Detect which cell encompasses the target text, then output its [X, Y] center coordinate. 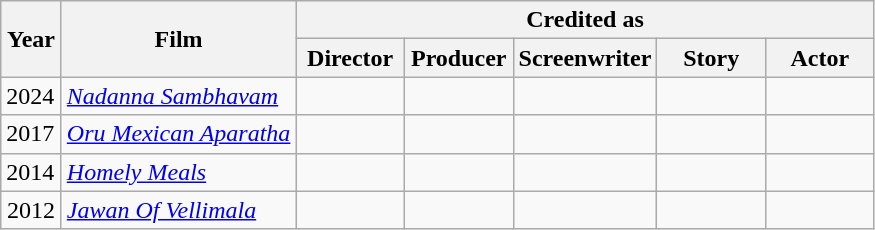
Screenwriter [585, 58]
Actor [820, 58]
2012 [32, 210]
2014 [32, 172]
Story [712, 58]
Jawan Of Vellimala [178, 210]
Oru Mexican Aparatha [178, 134]
Homely Meals [178, 172]
Year [32, 39]
Director [350, 58]
2024 [32, 96]
Film [178, 39]
Nadanna Sambhavam [178, 96]
2017 [32, 134]
Credited as [585, 20]
Producer [458, 58]
